Search for the cell housing the specified text and yield its (x, y) center coordinate. 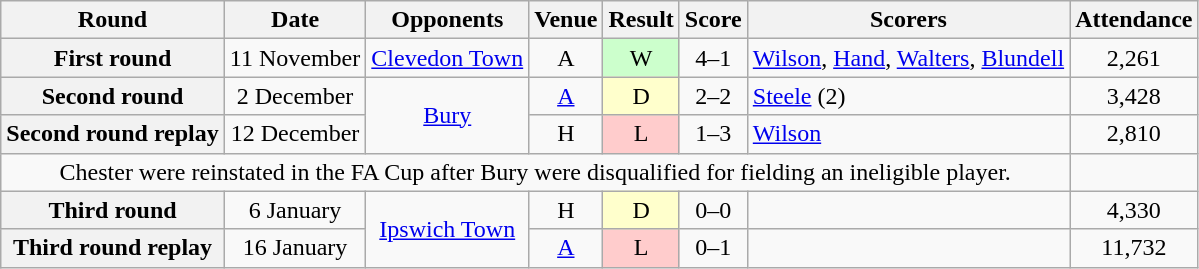
2–2 (713, 96)
Third round (113, 210)
Scorers (908, 20)
Steele (2) (908, 96)
6 January (294, 210)
4,330 (1134, 210)
Attendance (1134, 20)
0–0 (713, 210)
11 November (294, 58)
3,428 (1134, 96)
1–3 (713, 134)
Third round replay (113, 248)
Round (113, 20)
0–1 (713, 248)
2,261 (1134, 58)
12 December (294, 134)
W (641, 58)
Wilson, Hand, Walters, Blundell (908, 58)
Ipswich Town (448, 229)
Clevedon Town (448, 58)
Wilson (908, 134)
4–1 (713, 58)
11,732 (1134, 248)
Second round (113, 96)
Opponents (448, 20)
Result (641, 20)
Second round replay (113, 134)
16 January (294, 248)
Venue (566, 20)
Chester were reinstated in the FA Cup after Bury were disqualified for fielding an ineligible player. (536, 172)
First round (113, 58)
Score (713, 20)
2,810 (1134, 134)
Bury (448, 115)
2 December (294, 96)
Date (294, 20)
